Scan for the cell matching the given text and deliver its [x, y] coordinate at center. 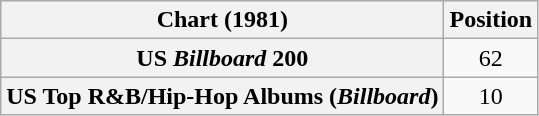
US Billboard 200 [222, 58]
Chart (1981) [222, 20]
US Top R&B/Hip-Hop Albums (Billboard) [222, 96]
62 [491, 58]
10 [491, 96]
Position [491, 20]
